Pinpoint the cell where the given text exists, returning its (x, y) midpoint coordinate. 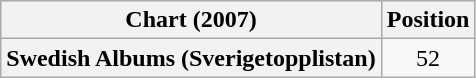
Chart (2007) (191, 20)
Swedish Albums (Sverigetopplistan) (191, 58)
52 (428, 58)
Position (428, 20)
